Capture the cell that displays the provided text and extract its [x, y] central coordinate. 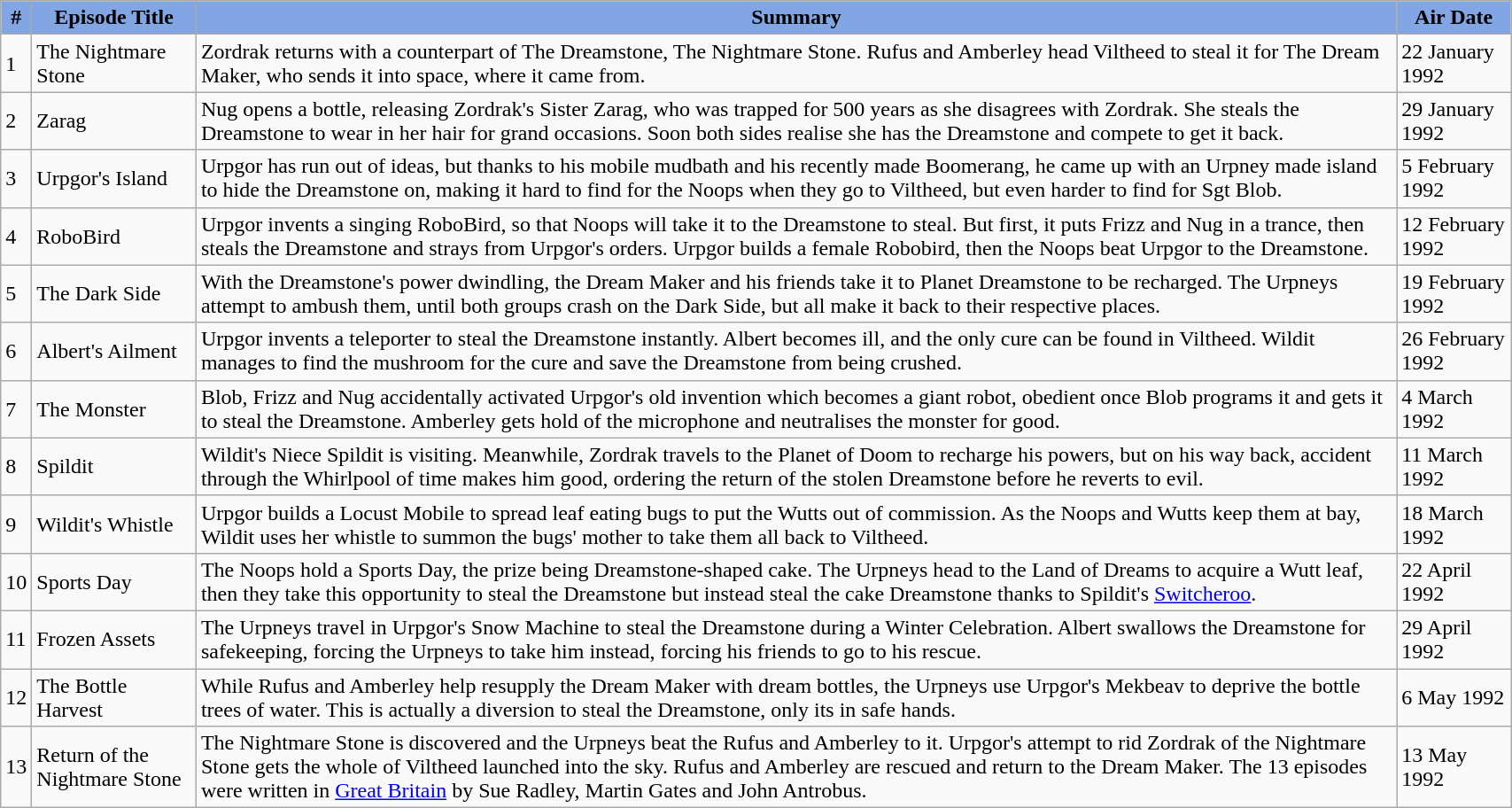
13 May 1992 [1454, 767]
Air Date [1454, 18]
18 March 1992 [1454, 524]
8 [16, 466]
3 [16, 179]
12 [16, 696]
6 May 1992 [1454, 696]
Return of the Nightmare Stone [114, 767]
RoboBird [114, 236]
Albert's Ailment [114, 351]
Urpgor's Island [114, 179]
5 [16, 294]
29 April 1992 [1454, 640]
The Monster [114, 409]
The Bottle Harvest [114, 696]
The Dark Side [114, 294]
Wildit's Whistle [114, 524]
9 [16, 524]
10 [16, 581]
7 [16, 409]
2 [16, 120]
22 April 1992 [1454, 581]
5 February 1992 [1454, 179]
19 February 1992 [1454, 294]
4 March 1992 [1454, 409]
# [16, 18]
11 [16, 640]
6 [16, 351]
Spildit [114, 466]
Summary [795, 18]
11 March 1992 [1454, 466]
26 February 1992 [1454, 351]
1 [16, 64]
Sports Day [114, 581]
22 January 1992 [1454, 64]
Frozen Assets [114, 640]
The Nightmare Stone [114, 64]
13 [16, 767]
Zarag [114, 120]
4 [16, 236]
12 February 1992 [1454, 236]
29 January 1992 [1454, 120]
Episode Title [114, 18]
